Return (x, y) of the center of cell containing provided text 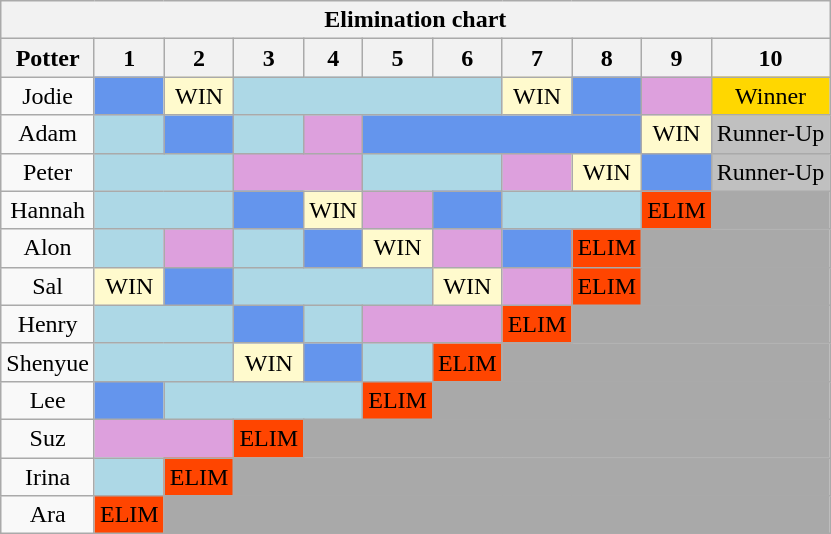
5 (398, 58)
3 (269, 58)
2 (199, 58)
Lee (48, 400)
7 (537, 58)
Sal (48, 286)
Potter (48, 58)
Alon (48, 248)
Jodie (48, 96)
Peter (48, 172)
Shenyue (48, 362)
9 (677, 58)
Irina (48, 477)
Adam (48, 134)
8 (607, 58)
Suz (48, 438)
1 (129, 58)
Ara (48, 515)
Hannah (48, 210)
10 (770, 58)
Winner (770, 96)
Henry (48, 324)
6 (467, 58)
Elimination chart (416, 20)
4 (334, 58)
